Return [X, Y] of the center of cell containing provided text 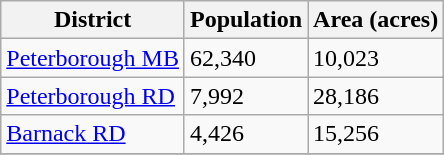
Barnack RD [93, 134]
Population [246, 20]
Peterborough RD [93, 96]
28,186 [376, 96]
4,426 [246, 134]
Peterborough MB [93, 58]
10,023 [376, 58]
Area (acres) [376, 20]
7,992 [246, 96]
62,340 [246, 58]
District [93, 20]
15,256 [376, 134]
